Search for the cell housing the specified text and yield its [x, y] center coordinate. 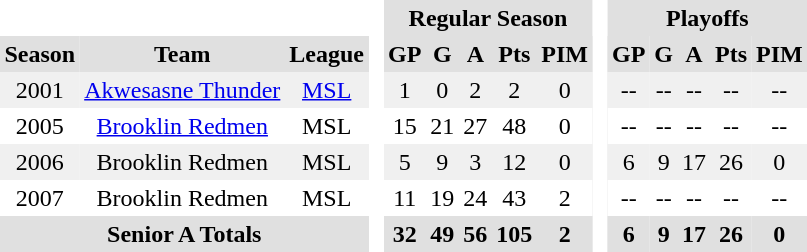
Akwesasne Thunder [182, 90]
2005 [40, 126]
15 [405, 126]
Regular Season [488, 18]
105 [514, 234]
24 [476, 198]
2006 [40, 162]
3 [476, 162]
League [327, 54]
2001 [40, 90]
Season [40, 54]
43 [514, 198]
56 [476, 234]
32 [405, 234]
2007 [40, 198]
11 [405, 198]
27 [476, 126]
49 [442, 234]
Senior A Totals [184, 234]
5 [405, 162]
21 [442, 126]
1 [405, 90]
19 [442, 198]
12 [514, 162]
48 [514, 126]
Team [182, 54]
PIM [565, 54]
